Search for the cell housing the specified text and yield its (X, Y) center coordinate. 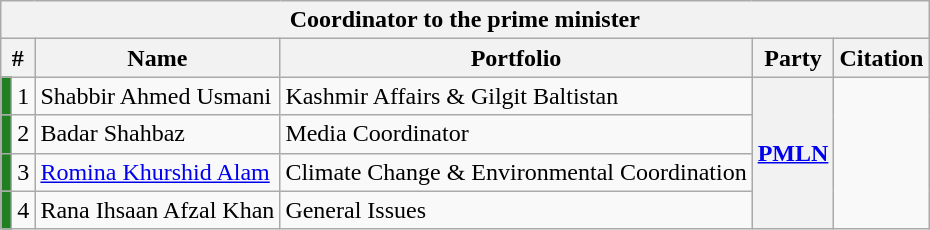
Citation (882, 58)
4 (24, 210)
Portfolio (516, 58)
Party (793, 58)
Coordinator to the prime minister (465, 20)
Name (158, 58)
Shabbir Ahmed Usmani (158, 96)
Kashmir Affairs & Gilgit Baltistan (516, 96)
Media Coordinator (516, 134)
3 (24, 172)
Badar Shahbaz (158, 134)
Rana Ihsaan Afzal Khan (158, 210)
General Issues (516, 210)
Climate Change & Environmental Coordination (516, 172)
# (18, 58)
1 (24, 96)
PMLN (793, 153)
Romina Khurshid Alam (158, 172)
2 (24, 134)
